Locate the cell with the specified text and output its [x, y] center coordinate. 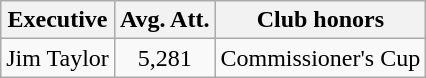
5,281 [164, 58]
Avg. Att. [164, 20]
Club honors [320, 20]
Jim Taylor [58, 58]
Commissioner's Cup [320, 58]
Executive [58, 20]
